For the text-containing cell, return its midpoint in [x, y] coordinate format. 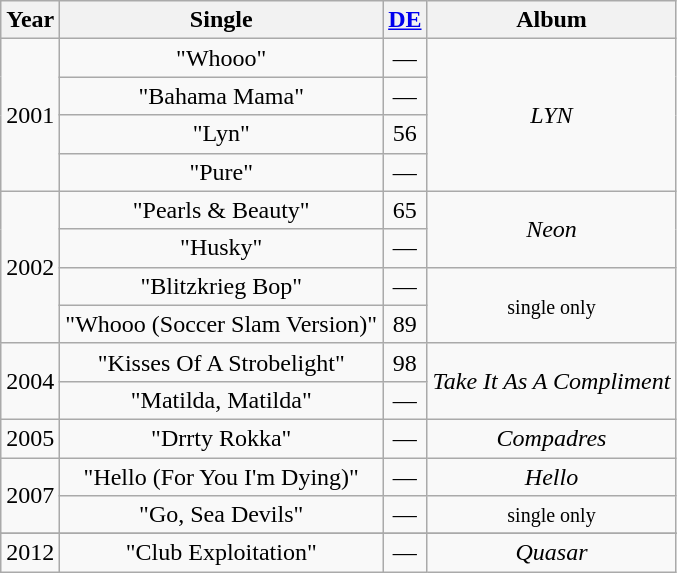
Year [30, 20]
"Matilda, Matilda" [222, 400]
Hello [552, 477]
Quasar [552, 553]
2012 [30, 553]
DE [405, 20]
"Pure" [222, 172]
LYN [552, 115]
"Whooo" [222, 58]
"Whooo (Soccer Slam Version)" [222, 324]
2005 [30, 438]
"Lyn" [222, 134]
"Bahama Mama" [222, 96]
Neon [552, 229]
Take It As A Compliment [552, 381]
Compadres [552, 438]
89 [405, 324]
2001 [30, 115]
"Blitzkrieg Bop" [222, 286]
98 [405, 362]
"Husky" [222, 248]
65 [405, 210]
Single [222, 20]
Album [552, 20]
56 [405, 134]
"Drrty Rokka" [222, 438]
"Club Exploitation" [222, 553]
"Go, Sea Devils" [222, 515]
2004 [30, 381]
"Hello (For You I'm Dying)" [222, 477]
2007 [30, 496]
"Pearls & Beauty" [222, 210]
"Kisses Of A Strobelight" [222, 362]
2002 [30, 267]
